From the cell containing the given text, extract its center point as [x, y] coordinate. 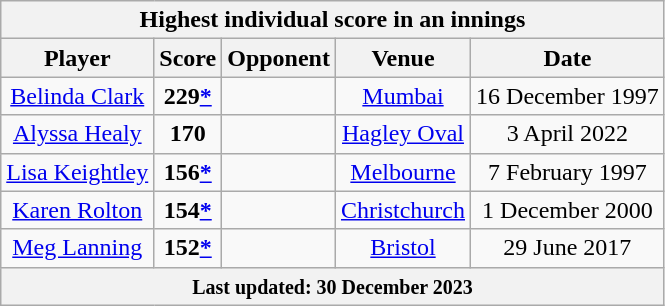
Venue [402, 58]
Highest individual score in an innings [332, 20]
Belinda Clark [78, 96]
7 February 1997 [568, 172]
154* [188, 210]
3 April 2022 [568, 134]
Mumbai [402, 96]
Meg Lanning [78, 248]
170 [188, 134]
Last updated: 30 December 2023 [332, 286]
Date [568, 58]
Christchurch [402, 210]
Alyssa Healy [78, 134]
152* [188, 248]
Hagley Oval [402, 134]
Opponent [279, 58]
Bristol [402, 248]
Score [188, 58]
156* [188, 172]
Karen Rolton [78, 210]
Lisa Keightley [78, 172]
16 December 1997 [568, 96]
Melbourne [402, 172]
Player [78, 58]
29 June 2017 [568, 248]
1 December 2000 [568, 210]
229* [188, 96]
